Return the [X, Y] coordinate for the center point of the cell that contains the specified text.  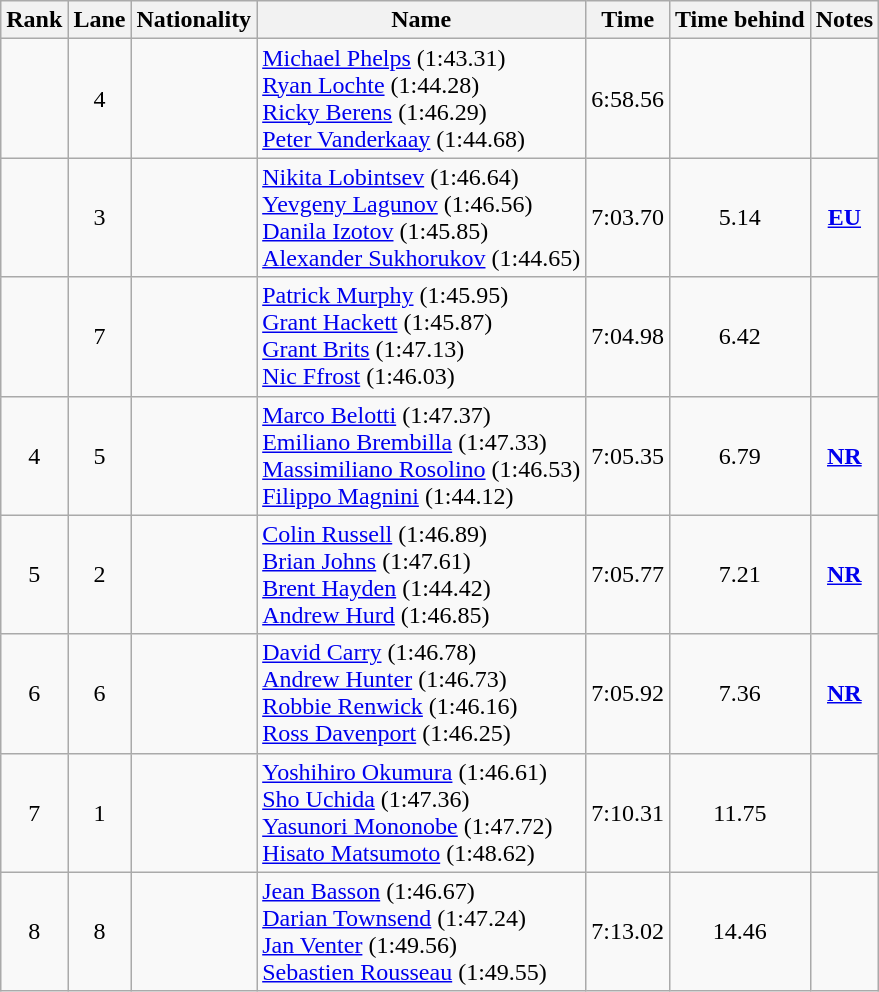
Nikita Lobintsev (1:46.64)Yevgeny Lagunov (1:46.56)Danila Izotov (1:45.85)Alexander Sukhorukov (1:44.65) [422, 218]
Lane [100, 20]
5.14 [740, 218]
7:10.31 [628, 812]
EU [844, 218]
Colin Russell (1:46.89) Brian Johns (1:47.61)Brent Hayden (1:44.42)Andrew Hurd (1:46.85) [422, 574]
7:03.70 [628, 218]
7:05.35 [628, 456]
7:13.02 [628, 932]
Marco Belotti (1:47.37) Emiliano Brembilla (1:47.33)Massimiliano Rosolino (1:46.53)Filippo Magnini (1:44.12) [422, 456]
Time [628, 20]
6.79 [740, 456]
7.36 [740, 694]
1 [100, 812]
David Carry (1:46.78) Andrew Hunter (1:46.73)Robbie Renwick (1:46.16)Ross Davenport (1:46.25) [422, 694]
14.46 [740, 932]
6.42 [740, 336]
Jean Basson (1:46.67) Darian Townsend (1:47.24)Jan Venter (1:49.56)Sebastien Rousseau (1:49.55) [422, 932]
7.21 [740, 574]
7:05.77 [628, 574]
Name [422, 20]
Yoshihiro Okumura (1:46.61) Sho Uchida (1:47.36)Yasunori Mononobe (1:47.72)Hisato Matsumoto (1:48.62) [422, 812]
Michael Phelps (1:43.31) Ryan Lochte (1:44.28)Ricky Berens (1:46.29)Peter Vanderkaay (1:44.68) [422, 98]
Patrick Murphy (1:45.95) Grant Hackett (1:45.87)Grant Brits (1:47.13)Nic Ffrost (1:46.03) [422, 336]
11.75 [740, 812]
7:04.98 [628, 336]
2 [100, 574]
Notes [844, 20]
7:05.92 [628, 694]
6:58.56 [628, 98]
3 [100, 218]
Nationality [194, 20]
Rank [34, 20]
Time behind [740, 20]
